Detect which cell encompasses the target text, then output its [x, y] center coordinate. 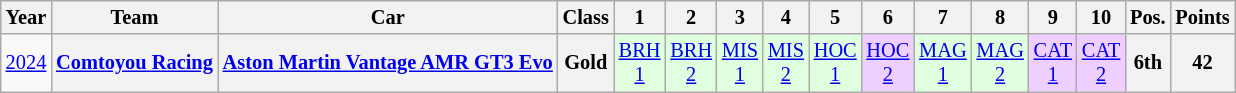
Team [134, 17]
5 [836, 17]
Year [26, 17]
BRH2 [691, 63]
10 [1101, 17]
Comtoyou Racing [134, 63]
HOC2 [888, 63]
Class [586, 17]
Pos. [1148, 17]
MAG2 [1000, 63]
9 [1053, 17]
Car [388, 17]
1 [640, 17]
CAT1 [1053, 63]
42 [1202, 63]
2 [691, 17]
Aston Martin Vantage AMR GT3 Evo [388, 63]
6th [1148, 63]
3 [740, 17]
4 [786, 17]
BRH1 [640, 63]
MIS1 [740, 63]
8 [1000, 17]
MAG1 [942, 63]
6 [888, 17]
2024 [26, 63]
CAT2 [1101, 63]
Points [1202, 17]
7 [942, 17]
HOC1 [836, 63]
Gold [586, 63]
MIS2 [786, 63]
